Return the [x, y] coordinate for the center point of the cell that contains the specified text.  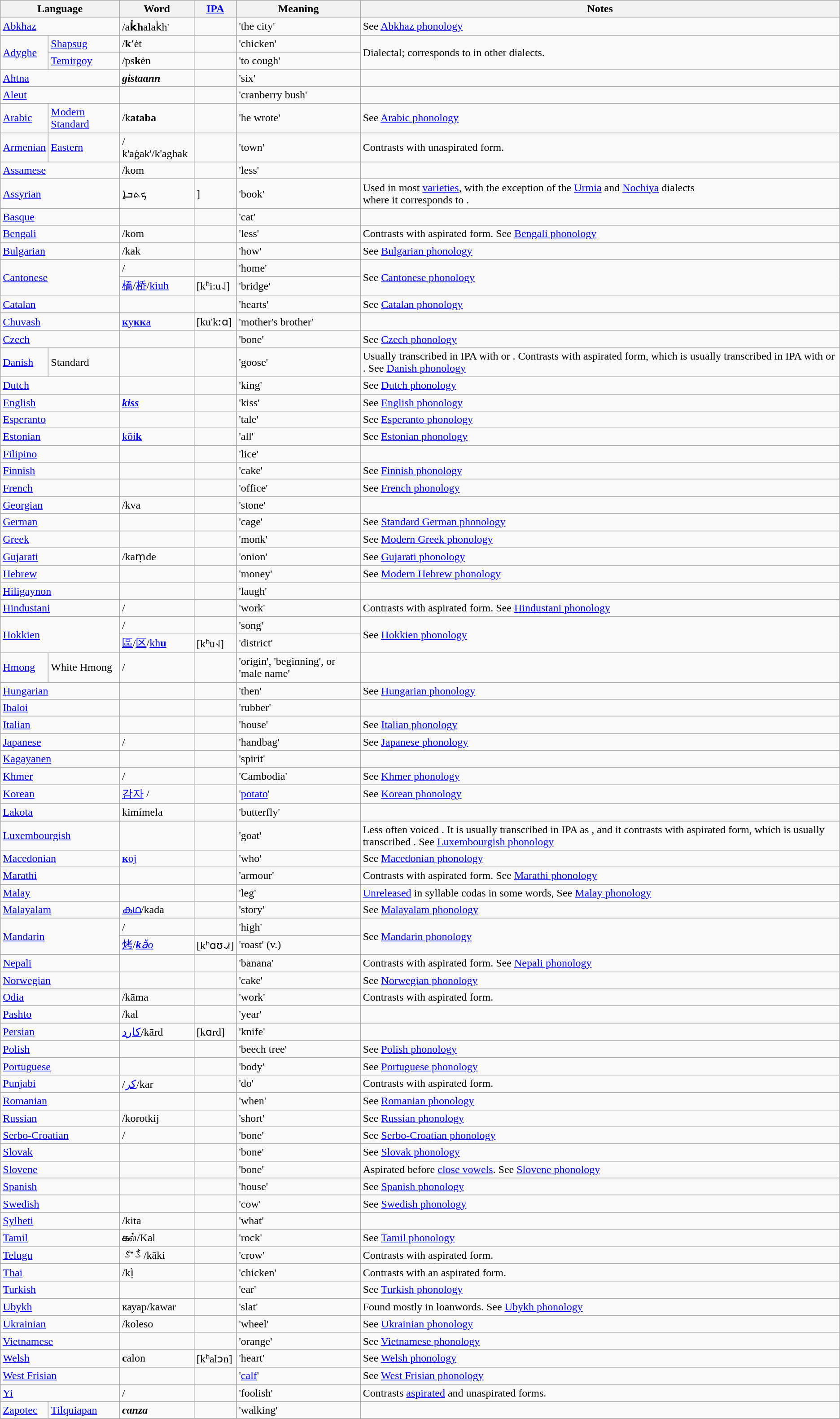
'potato' [298, 795]
Yi [60, 1393]
'the city' [298, 26]
[kʰalɔn] [215, 1358]
French [60, 488]
'lice' [298, 454]
Eastern [84, 147]
'do' [298, 1084]
'walking' [298, 1410]
/kva [157, 505]
'cow' [298, 1204]
烤/kǎo [157, 945]
'cat' [298, 217]
Contrasts with aspirated form. See Nepali phonology [600, 963]
See Welsh phonology [600, 1358]
See Esperanto phonology [600, 420]
Norwegian [60, 980]
/kataba [157, 119]
кукка [157, 322]
See Modern Hebrew phonology [600, 574]
See Modern Greek phonology [600, 539]
'beech tree' [298, 1049]
See Polish phonology [600, 1049]
Swedish [60, 1204]
See Hokkien phonology [600, 635]
'money' [298, 574]
'goose' [298, 362]
See Turkish phonology [600, 1290]
English [60, 403]
See Romanian phonology [600, 1101]
Ibaloi [60, 708]
Japanese [60, 742]
Meaning [298, 9]
ܟܬܒ̣ܐ [157, 194]
/k′ėt [157, 44]
'tale' [298, 420]
Language [60, 9]
Khmer [60, 776]
'origin', 'beginning', or 'male name' [298, 667]
Marathi [60, 876]
See Cantonese phonology [600, 277]
See Russian phonology [600, 1118]
'all' [298, 437]
] [215, 194]
'stone' [298, 505]
'district' [298, 644]
See Japanese phonology [600, 742]
See French phonology [600, 488]
Lakota [60, 812]
'office' [298, 488]
See Arabic phonology [600, 119]
calon [157, 1358]
Pashto [60, 1015]
Hebrew [60, 574]
gistaann [157, 78]
'town' [298, 147]
'armour' [298, 876]
Dialectal; corresponds to in other dialects. [600, 52]
Chuvash [60, 322]
'high' [298, 927]
Standard [84, 362]
'mother's brother' [298, 322]
Unreleased in syllable codas in some words, See Malay phonology [600, 893]
'when' [298, 1101]
kimímela [157, 812]
/ak̇halak̇h' [157, 26]
کارد/kārd [157, 1032]
Nepali [60, 963]
Ubykh [60, 1307]
Modern Standard [84, 119]
See Serbo-Croatian phonology [600, 1135]
Vietnamese [60, 1341]
'rubber' [298, 708]
/koleso [157, 1324]
'what' [298, 1221]
Zapotec [24, 1410]
See Catalan phonology [600, 304]
Shapsug [84, 44]
See Estonian phonology [600, 437]
/kị̀ [157, 1273]
See Khmer phonology [600, 776]
Serbo-Croatian [60, 1135]
Hungarian [60, 691]
Punjabi [60, 1084]
See Korean phonology [600, 795]
'how' [298, 251]
Filipino [60, 454]
Bengali [60, 234]
'crow' [298, 1255]
Slovene [60, 1169]
'slat' [298, 1307]
'he wrote' [298, 119]
'song' [298, 625]
Spanish [60, 1186]
'story' [298, 910]
橋/桥/kìuh [157, 286]
కాకి/kāki [157, 1255]
Contrasts with an aspirated form. [600, 1273]
Polish [60, 1049]
Persian [60, 1032]
canza [157, 1410]
Bulgarian [60, 251]
'six' [298, 78]
Assamese [60, 171]
Arabic [24, 119]
'spirit' [298, 759]
Thai [60, 1273]
See Macedonian phonology [600, 859]
/ k'aġak'/k'aghak [157, 147]
'orange' [298, 1341]
See Vietnamese phonology [600, 1341]
Contrasts with unaspirated form. [600, 147]
See Abkhaz phonology [600, 26]
German [60, 522]
Word [157, 9]
Catalan [60, 304]
Temirgoy [84, 61]
'short' [298, 1118]
'who' [298, 859]
White Hmong [84, 667]
Estonian [60, 437]
Welsh [60, 1358]
Korean [60, 795]
Contrasts with aspirated form. See Hindustani phonology [600, 608]
Adyghe [24, 52]
கல்/Kal [157, 1238]
'king' [298, 385]
'then' [298, 691]
감자 / [157, 795]
'handbag' [298, 742]
Malay [60, 893]
'foolish' [298, 1393]
Romanian [60, 1101]
'year' [298, 1015]
Turkish [60, 1290]
Macedonian [60, 859]
Contrasts aspirated and unaspirated forms. [600, 1393]
kiss [157, 403]
Found mostly in loanwords. See Ubykh phonology [600, 1307]
Czech [60, 339]
'calf' [298, 1376]
кауар/kawar [157, 1307]
'monk' [298, 539]
Danish [24, 362]
See Tamil phonology [600, 1238]
[ku'kːɑ] [215, 322]
'butterfly' [298, 812]
/kak [157, 251]
'wheel' [298, 1324]
'knife' [298, 1032]
Armenian [24, 147]
Odia [60, 997]
Sylheti [60, 1221]
'leg' [298, 893]
'ear' [298, 1290]
'cage' [298, 522]
Assyrian [60, 194]
'hearts' [298, 304]
Hindustani [60, 608]
Hiligaynon [60, 591]
Hmong [24, 667]
'Cambodia' [298, 776]
/pskėn [157, 61]
See Ukrainian phonology [600, 1324]
'onion' [298, 557]
'roast' (v.) [298, 945]
See English phonology [600, 403]
Usually transcribed in IPA with or . Contrasts with aspirated form, which is usually transcribed in IPA with or . See Danish phonology [600, 362]
See Hungarian phonology [600, 691]
See Dutch phonology [600, 385]
Abkhaz [60, 26]
കഥ/kada [157, 910]
See West Frisian phonology [600, 1376]
Gujarati [60, 557]
Slovak [60, 1152]
Malayalam [60, 910]
/کر/kar [157, 1084]
Tilquiapan [84, 1410]
[kʰɑʊ˨˩˦] [215, 945]
Tamil [60, 1238]
'body' [298, 1066]
'banana' [298, 963]
See Bulgarian phonology [600, 251]
'laugh' [298, 591]
See Mandarin phonology [600, 936]
[kʰu˧˨] [215, 644]
/kita [157, 1221]
Esperanto [60, 420]
Hokkien [60, 635]
Luxembourgish [60, 835]
'rock' [298, 1238]
Contrasts with aspirated form. See Bengali phonology [600, 234]
'book' [298, 194]
Aleut [60, 95]
Ahtna [60, 78]
kõik [157, 437]
'kiss' [298, 403]
See Portuguese phonology [600, 1066]
Basque [60, 217]
Russian [60, 1118]
/kaṃde [157, 557]
West Frisian [60, 1376]
/kāma [157, 997]
Dutch [60, 385]
'goat' [298, 835]
Used in most varieties, with the exception of the Urmia and Nochiya dialects where it corresponds to . [600, 194]
/kal [157, 1015]
Telugu [60, 1255]
Italian [60, 725]
Portuguese [60, 1066]
Finnish [60, 471]
Kagayanen [60, 759]
See Standard German phonology [600, 522]
See Swedish phonology [600, 1204]
Georgian [60, 505]
Mandarin [60, 936]
'heart' [298, 1358]
Notes [600, 9]
Cantonese [60, 277]
Ukrainian [60, 1324]
кој [157, 859]
/korotkij [157, 1118]
See Italian phonology [600, 725]
'bridge' [298, 286]
See Gujarati phonology [600, 557]
'to cough' [298, 61]
Greek [60, 539]
Contrasts with aspirated form. See Marathi phonology [600, 876]
'cranberry bush' [298, 95]
See Spanish phonology [600, 1186]
See Finnish phonology [600, 471]
[kʰi:u˨˩] [215, 286]
IPA [215, 9]
Aspirated before close vowels. See Slovene phonology [600, 1169]
See Czech phonology [600, 339]
See Slovak phonology [600, 1152]
[kɑrd] [215, 1032]
See Norwegian phonology [600, 980]
See Malayalam phonology [600, 910]
'home' [298, 268]
區/区/khu [157, 644]
